Scan for the cell matching the given text and deliver its [X, Y] coordinate at center. 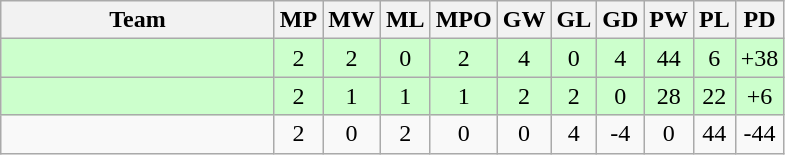
-44 [760, 134]
MPO [464, 20]
+38 [760, 58]
PW [669, 20]
GL [574, 20]
GD [620, 20]
Team [138, 20]
PL [714, 20]
ML [405, 20]
-4 [620, 134]
6 [714, 58]
GW [524, 20]
28 [669, 96]
MW [352, 20]
+6 [760, 96]
22 [714, 96]
MP [298, 20]
PD [760, 20]
